Find where the given text appears and provide that cell's center as (x, y) coordinate. 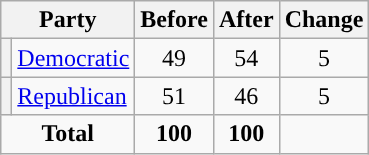
Party (68, 20)
49 (174, 58)
Before (174, 20)
Change (324, 20)
54 (246, 58)
Republican (74, 96)
Democratic (74, 58)
46 (246, 96)
51 (174, 96)
Total (68, 134)
After (246, 20)
